Detect which cell encompasses the target text, then output its [x, y] center coordinate. 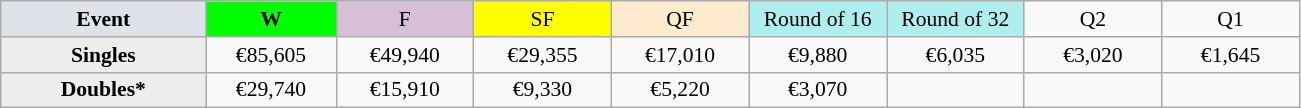
€9,880 [818, 55]
€6,035 [955, 55]
QF [680, 19]
€9,330 [543, 90]
Round of 32 [955, 19]
€1,645 [1231, 55]
€85,605 [271, 55]
Q2 [1093, 19]
W [271, 19]
€3,020 [1093, 55]
€15,910 [405, 90]
€5,220 [680, 90]
€3,070 [818, 90]
Doubles* [104, 90]
Event [104, 19]
SF [543, 19]
F [405, 19]
€29,740 [271, 90]
Singles [104, 55]
Round of 16 [818, 19]
€49,940 [405, 55]
€17,010 [680, 55]
€29,355 [543, 55]
Q1 [1231, 19]
